Identify which cell holds the provided text, then report its (x, y) central coordinate. 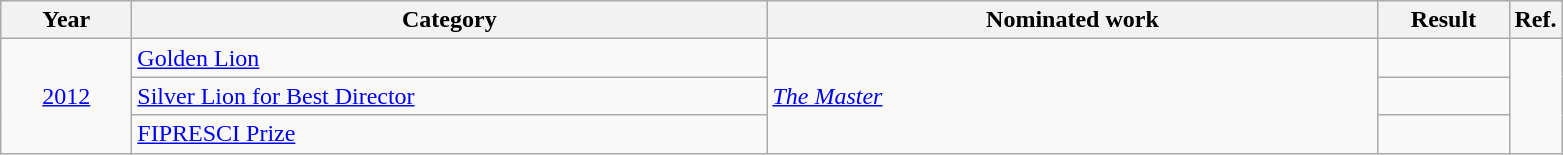
Nominated work (1072, 20)
2012 (66, 96)
FIPRESCI Prize (450, 134)
The Master (1072, 96)
Result (1444, 20)
Golden Lion (450, 58)
Year (66, 20)
Silver Lion for Best Director (450, 96)
Category (450, 20)
Ref. (1536, 20)
